Search for the cell housing the specified text and yield its [x, y] center coordinate. 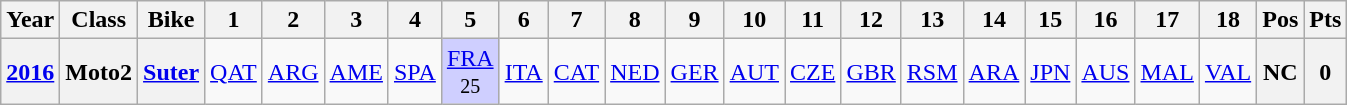
AME [356, 72]
14 [994, 20]
3 [356, 20]
RSM [932, 72]
0 [1326, 72]
10 [754, 20]
Pts [1326, 20]
6 [524, 20]
ARG [293, 72]
SPA [414, 72]
Moto2 [99, 72]
1 [234, 20]
MAL [1167, 72]
5 [470, 20]
13 [932, 20]
GER [694, 72]
ITA [524, 72]
AUT [754, 72]
Suter [172, 72]
7 [576, 20]
Class [99, 20]
FRA25 [470, 72]
NC [1280, 72]
ARA [994, 72]
8 [635, 20]
Pos [1280, 20]
16 [1106, 20]
CAT [576, 72]
15 [1050, 20]
11 [812, 20]
VAL [1228, 72]
CZE [812, 72]
2016 [30, 72]
QAT [234, 72]
18 [1228, 20]
GBR [871, 72]
JPN [1050, 72]
Bike [172, 20]
17 [1167, 20]
4 [414, 20]
Year [30, 20]
2 [293, 20]
AUS [1106, 72]
NED [635, 72]
9 [694, 20]
12 [871, 20]
